Extract the (x, y) coordinate from the center of the cell holding the provided text.  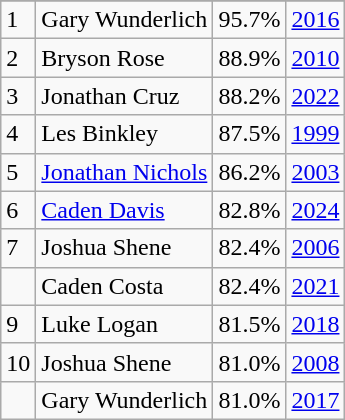
Jonathan Nichols (124, 172)
10 (18, 362)
Les Binkley (124, 134)
82.8% (250, 210)
2018 (316, 324)
1 (18, 20)
1999 (316, 134)
5 (18, 172)
87.5% (250, 134)
3 (18, 96)
2 (18, 58)
9 (18, 324)
2021 (316, 286)
81.5% (250, 324)
Caden Costa (124, 286)
86.2% (250, 172)
4 (18, 134)
2003 (316, 172)
2017 (316, 400)
95.7% (250, 20)
Bryson Rose (124, 58)
Caden Davis (124, 210)
Luke Logan (124, 324)
2022 (316, 96)
Jonathan Cruz (124, 96)
2010 (316, 58)
6 (18, 210)
2006 (316, 248)
2016 (316, 20)
2008 (316, 362)
7 (18, 248)
88.2% (250, 96)
88.9% (250, 58)
2024 (316, 210)
